Find where the given text appears and provide that cell's center as [x, y] coordinate. 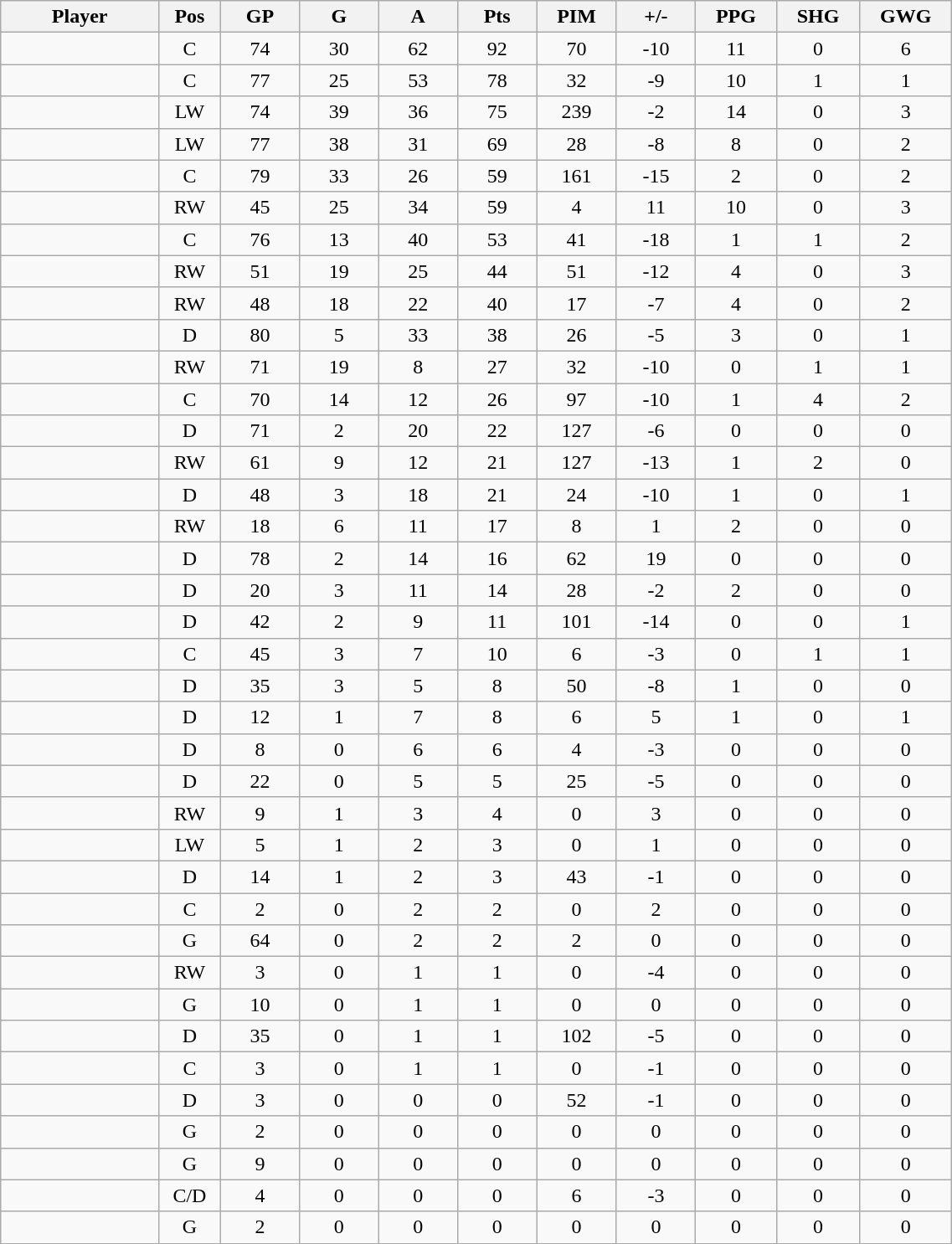
101 [576, 622]
31 [418, 144]
39 [339, 112]
42 [260, 622]
64 [260, 941]
-15 [656, 176]
44 [497, 271]
61 [260, 463]
-9 [656, 80]
PIM [576, 17]
Player [80, 17]
79 [260, 176]
34 [418, 208]
A [418, 17]
52 [576, 1100]
161 [576, 176]
GP [260, 17]
-18 [656, 239]
27 [497, 367]
GWG [906, 17]
Pts [497, 17]
30 [339, 49]
-6 [656, 431]
75 [497, 112]
76 [260, 239]
43 [576, 876]
102 [576, 1036]
50 [576, 686]
+/- [656, 17]
80 [260, 335]
-7 [656, 303]
Pos [190, 17]
-14 [656, 622]
13 [339, 239]
69 [497, 144]
36 [418, 112]
97 [576, 399]
C/D [190, 1195]
-4 [656, 973]
24 [576, 495]
41 [576, 239]
239 [576, 112]
-12 [656, 271]
SHG [817, 17]
92 [497, 49]
16 [497, 558]
PPG [737, 17]
-13 [656, 463]
